Pinpoint the cell where the given text exists, returning its (X, Y) midpoint coordinate. 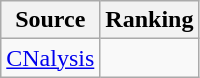
Source (50, 20)
Ranking (150, 20)
CNalysis (50, 58)
